Extract the (x, y) coordinate from the center of the cell holding the provided text.  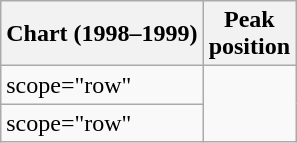
Chart (1998–1999) (102, 34)
Peakposition (249, 34)
